Search for the cell housing the specified text and yield its [x, y] center coordinate. 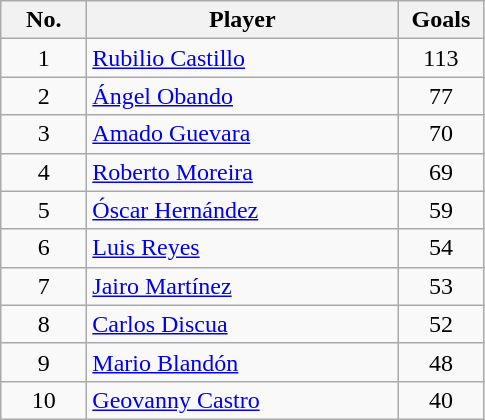
Roberto Moreira [242, 172]
53 [441, 286]
10 [44, 400]
Mario Blandón [242, 362]
8 [44, 324]
Óscar Hernández [242, 210]
48 [441, 362]
Player [242, 20]
1 [44, 58]
5 [44, 210]
Carlos Discua [242, 324]
113 [441, 58]
Jairo Martínez [242, 286]
Luis Reyes [242, 248]
54 [441, 248]
Ángel Obando [242, 96]
Goals [441, 20]
52 [441, 324]
70 [441, 134]
2 [44, 96]
69 [441, 172]
No. [44, 20]
9 [44, 362]
Rubilio Castillo [242, 58]
77 [441, 96]
Amado Guevara [242, 134]
40 [441, 400]
6 [44, 248]
3 [44, 134]
59 [441, 210]
Geovanny Castro [242, 400]
7 [44, 286]
4 [44, 172]
